Return [X, Y] of the center of cell containing provided text 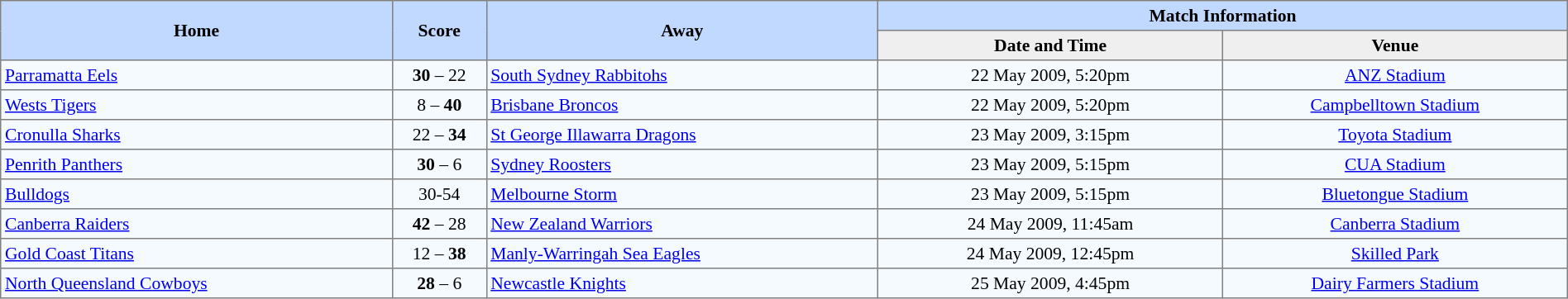
Manly-Warringah Sea Eagles [682, 254]
Wests Tigers [197, 105]
Bluetongue Stadium [1394, 194]
Date and Time [1050, 45]
Sydney Roosters [682, 164]
Away [682, 31]
22 – 34 [439, 135]
Campbelltown Stadium [1394, 105]
North Queensland Cowboys [197, 283]
Melbourne Storm [682, 194]
Score [439, 31]
Newcastle Knights [682, 283]
Bulldogs [197, 194]
42 – 28 [439, 224]
30-54 [439, 194]
New Zealand Warriors [682, 224]
Home [197, 31]
8 – 40 [439, 105]
25 May 2009, 4:45pm [1050, 283]
St George Illawarra Dragons [682, 135]
Venue [1394, 45]
Cronulla Sharks [197, 135]
Match Information [1223, 16]
ANZ Stadium [1394, 75]
Gold Coast Titans [197, 254]
23 May 2009, 3:15pm [1050, 135]
Parramatta Eels [197, 75]
Canberra Raiders [197, 224]
28 – 6 [439, 283]
CUA Stadium [1394, 164]
Brisbane Broncos [682, 105]
Skilled Park [1394, 254]
Penrith Panthers [197, 164]
Canberra Stadium [1394, 224]
30 – 6 [439, 164]
Dairy Farmers Stadium [1394, 283]
30 – 22 [439, 75]
24 May 2009, 12:45pm [1050, 254]
South Sydney Rabbitohs [682, 75]
24 May 2009, 11:45am [1050, 224]
Toyota Stadium [1394, 135]
12 – 38 [439, 254]
